Pinpoint the cell where the given text exists, returning its [x, y] midpoint coordinate. 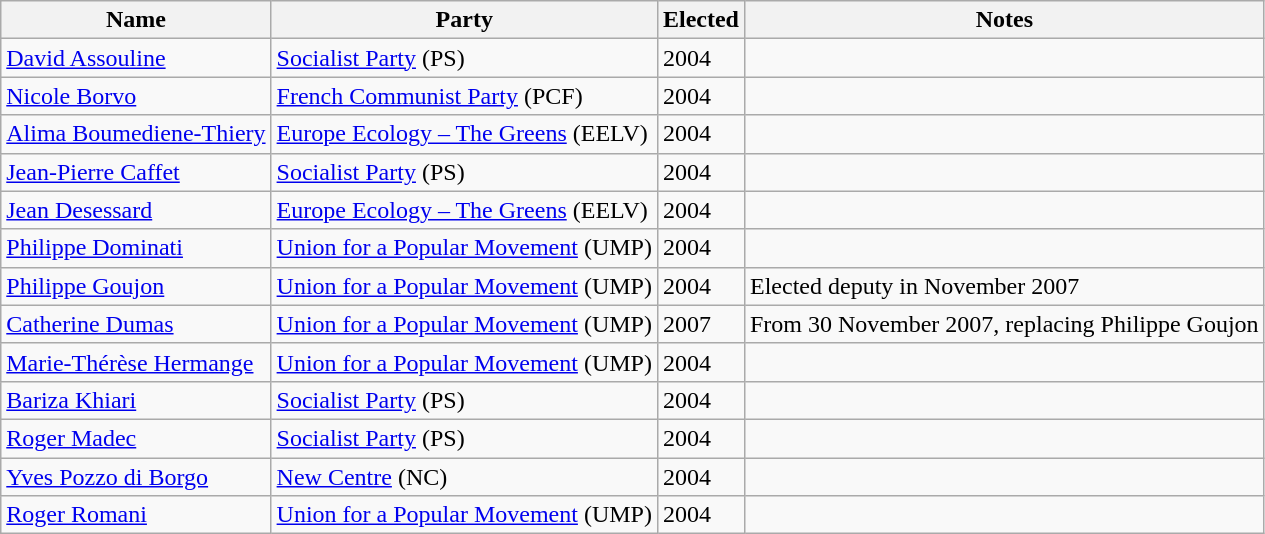
David Assouline [136, 58]
French Communist Party (PCF) [464, 96]
Elected deputy in November 2007 [1004, 286]
Jean Desessard [136, 210]
Roger Romani [136, 515]
Philippe Dominati [136, 248]
Jean-Pierre Caffet [136, 172]
Roger Madec [136, 438]
2007 [700, 324]
Marie-Thérèse Hermange [136, 362]
Alima Boumediene-Thiery [136, 134]
Notes [1004, 20]
Elected [700, 20]
Yves Pozzo di Borgo [136, 477]
Nicole Borvo [136, 96]
Catherine Dumas [136, 324]
Party [464, 20]
Philippe Goujon [136, 286]
Name [136, 20]
New Centre (NC) [464, 477]
From 30 November 2007, replacing Philippe Goujon [1004, 324]
Bariza Khiari [136, 400]
